Pinpoint the cell where the given text exists, returning its [X, Y] midpoint coordinate. 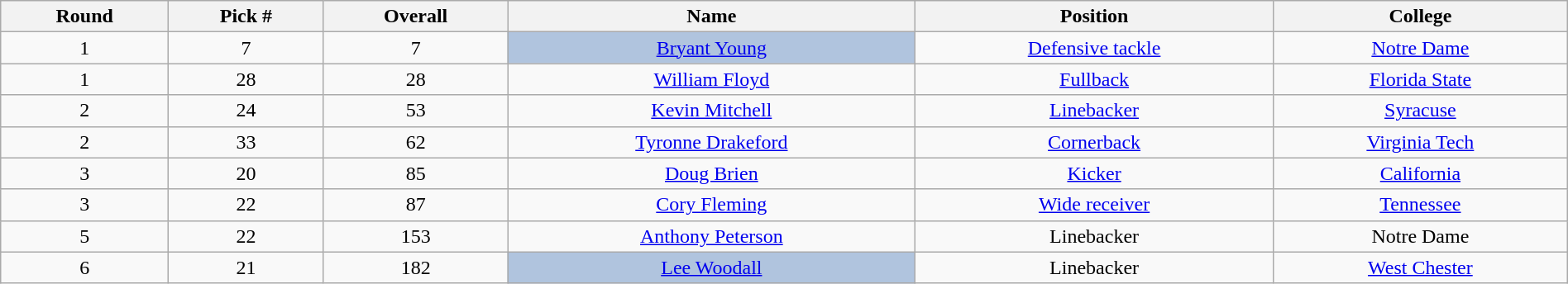
Anthony Peterson [711, 236]
Fullback [1095, 79]
Name [711, 17]
182 [415, 267]
College [1421, 17]
California [1421, 173]
24 [246, 111]
Defensive tackle [1095, 48]
Tyronne Drakeford [711, 142]
62 [415, 142]
Overall [415, 17]
Round [84, 17]
Cory Fleming [711, 205]
Doug Brien [711, 173]
Position [1095, 17]
Wide receiver [1095, 205]
Tennessee [1421, 205]
Lee Woodall [711, 267]
5 [84, 236]
85 [415, 173]
Florida State [1421, 79]
87 [415, 205]
William Floyd [711, 79]
53 [415, 111]
Kevin Mitchell [711, 111]
6 [84, 267]
21 [246, 267]
West Chester [1421, 267]
20 [246, 173]
153 [415, 236]
Cornerback [1095, 142]
Virginia Tech [1421, 142]
Syracuse [1421, 111]
Kicker [1095, 173]
33 [246, 142]
Bryant Young [711, 48]
Pick # [246, 17]
